For the text-containing cell, return its midpoint in [x, y] coordinate format. 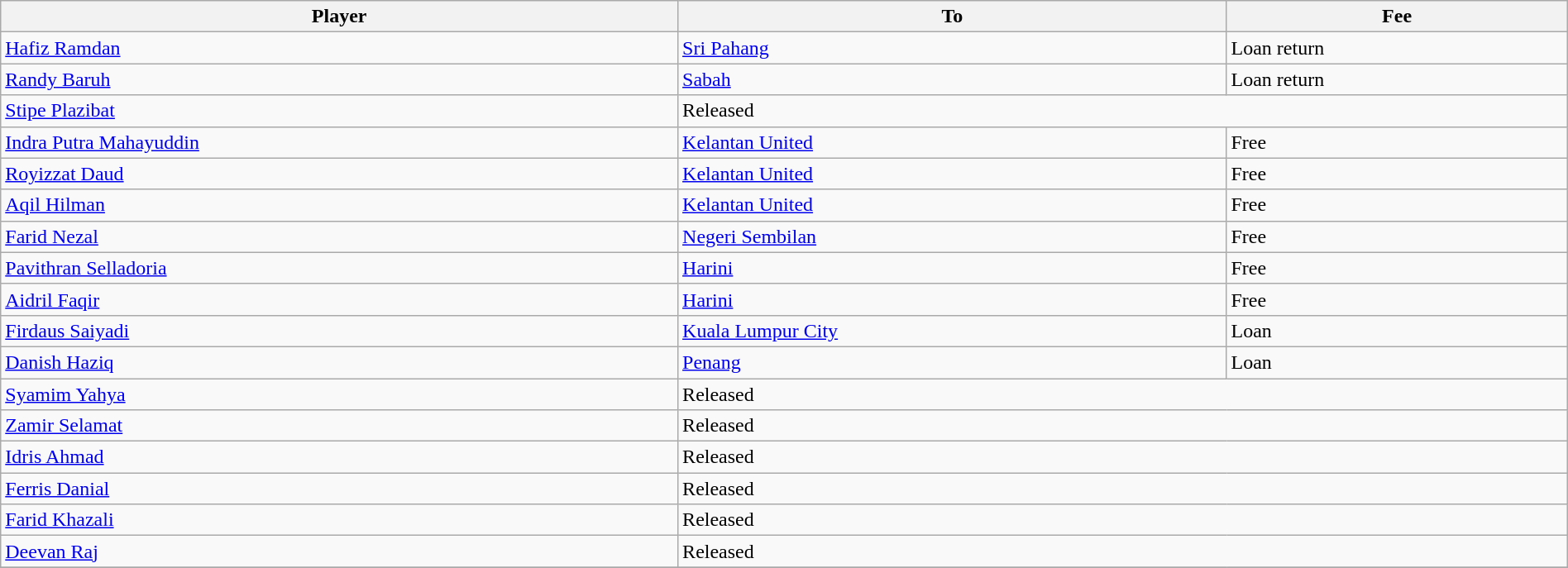
Negeri Sembilan [953, 236]
Idris Ahmad [339, 457]
Danish Haziq [339, 362]
Aqil Hilman [339, 205]
Sabah [953, 79]
To [953, 17]
Zamir Selamat [339, 426]
Hafiz Ramdan [339, 48]
Ferris Danial [339, 489]
Penang [953, 362]
Deevan Raj [339, 551]
Fee [1397, 17]
Kuala Lumpur City [953, 331]
Player [339, 17]
Farid Khazali [339, 520]
Farid Nezal [339, 236]
Stipe Plazibat [339, 111]
Indra Putra Mahayuddin [339, 142]
Royizzat Daud [339, 174]
Firdaus Saiyadi [339, 331]
Randy Baruh [339, 79]
Pavithran Selladoria [339, 268]
Aidril Faqir [339, 299]
Sri Pahang [953, 48]
Syamim Yahya [339, 394]
